Search for the cell housing the specified text and yield its [x, y] center coordinate. 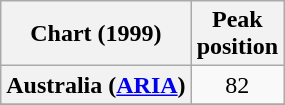
82 [237, 85]
Peak position [237, 34]
Australia (ARIA) [96, 85]
Chart (1999) [96, 34]
